Determine the [X, Y] coordinate at the center of the cell enclosing the given text.  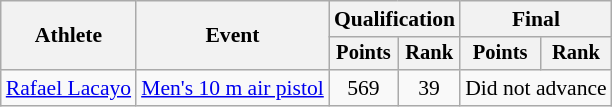
Men's 10 m air pistol [232, 88]
39 [429, 88]
Did not advance [536, 88]
Event [232, 36]
Qualification [394, 19]
Athlete [68, 36]
Rafael Lacayo [68, 88]
Final [536, 19]
569 [364, 88]
